Scan for the cell matching the given text and deliver its [x, y] coordinate at center. 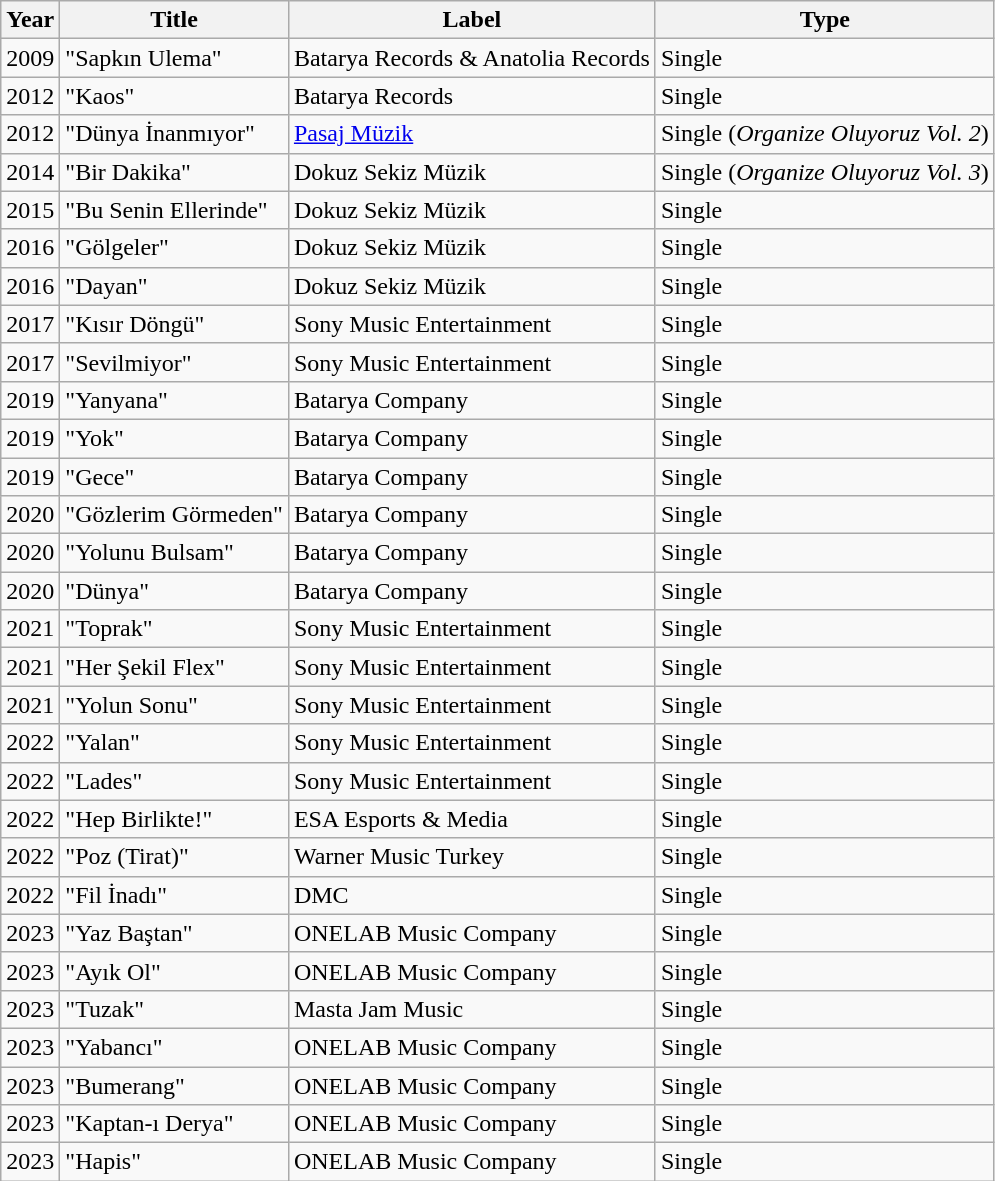
"Yolunu Bulsam" [174, 553]
"Gölgeler" [174, 248]
"Yaz Baştan" [174, 933]
2009 [30, 58]
"Sapkın Ulema" [174, 58]
"Lades" [174, 781]
2015 [30, 210]
"Yok" [174, 438]
"Kısır Döngü" [174, 324]
"Poz (Tirat)" [174, 857]
Title [174, 20]
"Bir Dakika" [174, 172]
Single (Organize Oluyoruz Vol. 2) [824, 134]
"Yabancı" [174, 1047]
ESA Esports & Media [472, 819]
Type [824, 20]
"Sevilmiyor" [174, 362]
"Yolun Sonu" [174, 705]
"Kaos" [174, 96]
"Fil İnadı" [174, 895]
"Hapis" [174, 1162]
2014 [30, 172]
"Ayık Ol" [174, 971]
"Bumerang" [174, 1085]
"Hep Birlikte!" [174, 819]
"Gözlerim Görmeden" [174, 515]
"Kaptan-ı Derya" [174, 1124]
"Gece" [174, 477]
Masta Jam Music [472, 1009]
Pasaj Müzik [472, 134]
"Yanyana" [174, 400]
"Yalan" [174, 743]
Batarya Records & Anatolia Records [472, 58]
DMC [472, 895]
Year [30, 20]
"Bu Senin Ellerinde" [174, 210]
Batarya Records [472, 96]
"Tuzak" [174, 1009]
"Dünya İnanmıyor" [174, 134]
"Her Şekil Flex" [174, 667]
Single (Organize Oluyoruz Vol. 3) [824, 172]
"Toprak" [174, 629]
Label [472, 20]
Warner Music Turkey [472, 857]
"Dayan" [174, 286]
"Dünya" [174, 591]
